Determine the [X, Y] coordinate at the center of the cell enclosing the given text.  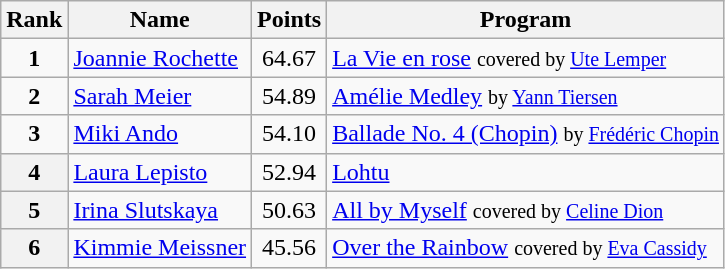
Name [160, 20]
45.56 [290, 248]
Program [526, 20]
Irina Slutskaya [160, 210]
6 [34, 248]
Lohtu [526, 172]
Rank [34, 20]
Amélie Medley by Yann Tiersen [526, 96]
Ballade No. 4 (Chopin) by Frédéric Chopin [526, 134]
All by Myself covered by Celine Dion [526, 210]
Sarah Meier [160, 96]
Over the Rainbow covered by Eva Cassidy [526, 248]
50.63 [290, 210]
64.67 [290, 58]
5 [34, 210]
4 [34, 172]
Joannie Rochette [160, 58]
Kimmie Meissner [160, 248]
Miki Ando [160, 134]
Laura Lepisto [160, 172]
2 [34, 96]
54.89 [290, 96]
52.94 [290, 172]
3 [34, 134]
Points [290, 20]
La Vie en rose covered by Ute Lemper [526, 58]
1 [34, 58]
54.10 [290, 134]
